Detect which cell encompasses the target text, then output its [x, y] center coordinate. 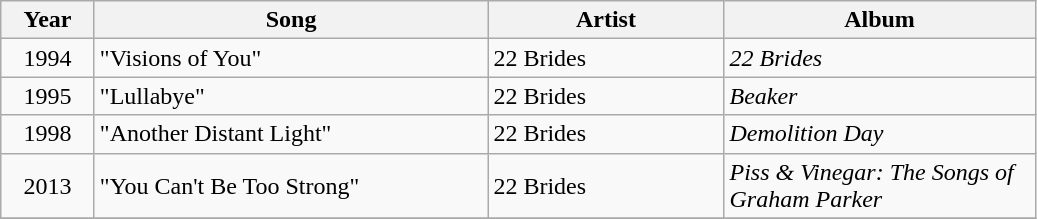
Artist [606, 20]
Album [880, 20]
Song [291, 20]
"Lullabye" [291, 96]
1995 [48, 96]
Piss & Vinegar: The Songs of Graham Parker [880, 186]
"Visions of You" [291, 58]
Year [48, 20]
2013 [48, 186]
Demolition Day [880, 134]
Beaker [880, 96]
1998 [48, 134]
"You Can't Be Too Strong" [291, 186]
1994 [48, 58]
"Another Distant Light" [291, 134]
